Determine the [x, y] coordinate at the center of the cell enclosing the given text.  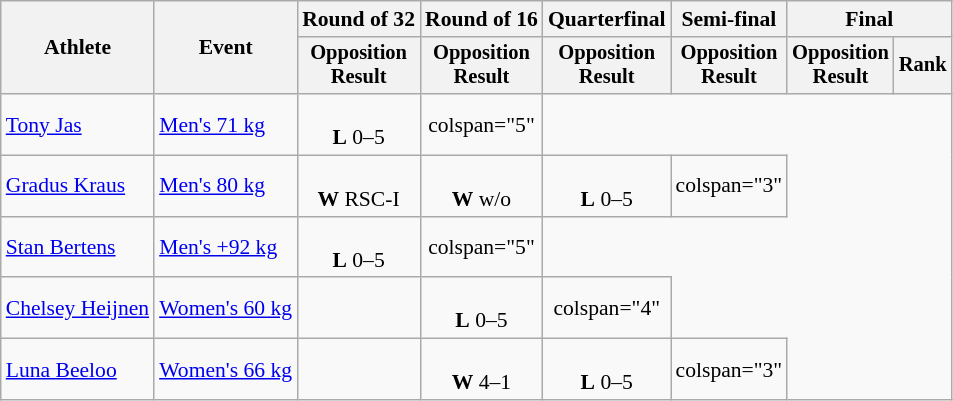
colspan="4" [607, 308]
Gradus Kraus [78, 186]
Men's 71 kg [226, 124]
Luna Beeloo [78, 370]
W 4–1 [482, 370]
Round of 32 [358, 19]
W RSC-I [358, 186]
W w/o [482, 186]
Round of 16 [482, 19]
Women's 66 kg [226, 370]
Chelsey Heijnen [78, 308]
Men's 80 kg [226, 186]
Athlete [78, 48]
Quarterfinal [607, 19]
Women's 60 kg [226, 308]
Semi-final [730, 19]
Rank [923, 66]
Stan Bertens [78, 248]
Tony Jas [78, 124]
Men's +92 kg [226, 248]
Final [869, 19]
Event [226, 48]
